Extract the (x, y) coordinate from the center of the cell holding the provided text.  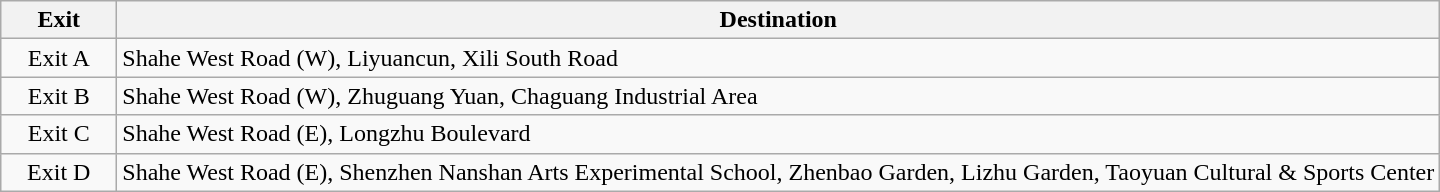
Shahe West Road (W), Zhuguang Yuan, Chaguang Industrial Area (778, 96)
Exit B (59, 96)
Exit D (59, 172)
Exit (59, 20)
Destination (778, 20)
Exit C (59, 134)
Shahe West Road (E), Longzhu Boulevard (778, 134)
Exit A (59, 58)
Shahe West Road (W), Liyuancun, Xili South Road (778, 58)
Shahe West Road (E), Shenzhen Nanshan Arts Experimental School, Zhenbao Garden, Lizhu Garden, Taoyuan Cultural & Sports Center (778, 172)
